Identify which cell holds the provided text, then report its (X, Y) central coordinate. 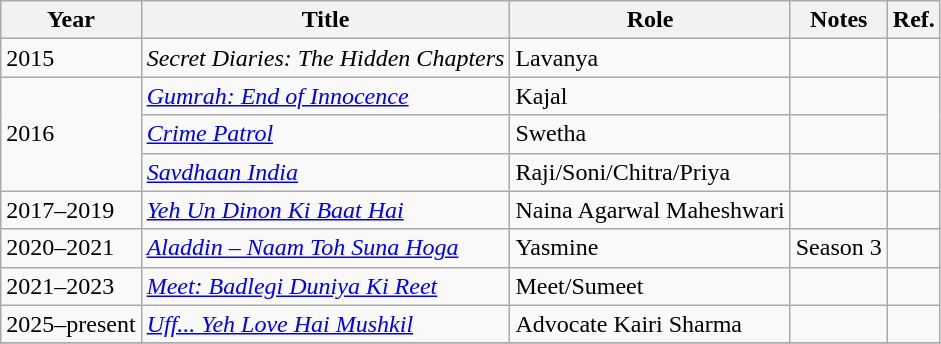
Savdhaan India (326, 172)
Season 3 (838, 248)
Advocate Kairi Sharma (650, 324)
Year (71, 20)
Uff... Yeh Love Hai Mushkil (326, 324)
2021–2023 (71, 286)
2015 (71, 58)
2016 (71, 134)
Swetha (650, 134)
Notes (838, 20)
2020–2021 (71, 248)
Meet: Badlegi Duniya Ki Reet (326, 286)
Naina Agarwal Maheshwari (650, 210)
Gumrah: End of Innocence (326, 96)
Role (650, 20)
Kajal (650, 96)
Aladdin – Naam Toh Suna Hoga (326, 248)
2017–2019 (71, 210)
Crime Patrol (326, 134)
Meet/Sumeet (650, 286)
2025–present (71, 324)
Secret Diaries: The Hidden Chapters (326, 58)
Raji/Soni/Chitra/Priya (650, 172)
Yasmine (650, 248)
Ref. (914, 20)
Title (326, 20)
Lavanya (650, 58)
Yeh Un Dinon Ki Baat Hai (326, 210)
